For the text-containing cell, return its midpoint in (x, y) coordinate format. 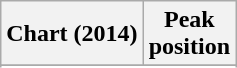
Chart (2014) (72, 34)
Peakposition (189, 34)
